From the cell containing the given text, extract its center point as [x, y] coordinate. 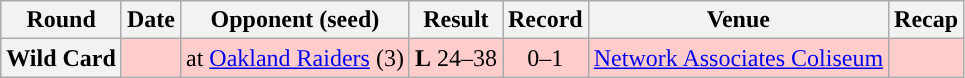
at Oakland Raiders (3) [294, 58]
Opponent (seed) [294, 20]
Network Associates Coliseum [738, 58]
Record [545, 20]
Round [62, 20]
Recap [926, 20]
Wild Card [62, 58]
L 24–38 [456, 58]
0–1 [545, 58]
Date [150, 20]
Venue [738, 20]
Result [456, 20]
